Scan for the cell matching the given text and deliver its (X, Y) coordinate at center. 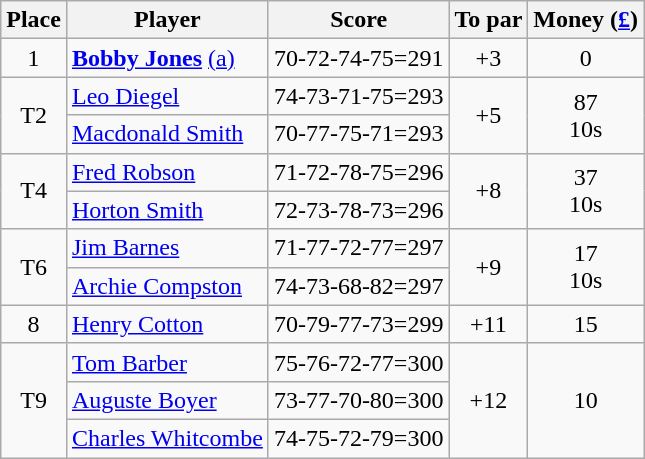
10 (586, 400)
Henry Cotton (167, 324)
70-72-74-75=291 (358, 58)
+5 (488, 115)
Place (34, 20)
1710s (586, 267)
73-77-70-80=300 (358, 400)
Macdonald Smith (167, 134)
71-77-72-77=297 (358, 248)
+3 (488, 58)
74-75-72-79=300 (358, 438)
3710s (586, 191)
To par (488, 20)
70-77-75-71=293 (358, 134)
+8 (488, 191)
+11 (488, 324)
Archie Compston (167, 286)
8 (34, 324)
T4 (34, 191)
Leo Diegel (167, 96)
Horton Smith (167, 210)
Charles Whitcombe (167, 438)
71-72-78-75=296 (358, 172)
Bobby Jones (a) (167, 58)
74-73-71-75=293 (358, 96)
1 (34, 58)
0 (586, 58)
Jim Barnes (167, 248)
Money (£) (586, 20)
+9 (488, 267)
15 (586, 324)
T6 (34, 267)
74-73-68-82=297 (358, 286)
72-73-78-73=296 (358, 210)
70-79-77-73=299 (358, 324)
Fred Robson (167, 172)
T2 (34, 115)
Score (358, 20)
75-76-72-77=300 (358, 362)
Tom Barber (167, 362)
8710s (586, 115)
Player (167, 20)
Auguste Boyer (167, 400)
T9 (34, 400)
+12 (488, 400)
